Pinpoint the cell where the given text exists, returning its [x, y] midpoint coordinate. 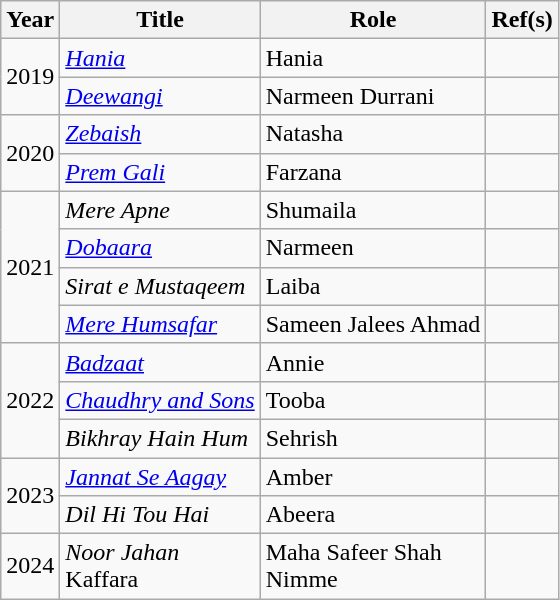
Narmeen Durrani [373, 96]
Chaudhry and Sons [160, 400]
Zebaish [160, 134]
Sameen Jalees Ahmad [373, 324]
Deewangi [160, 96]
Sirat e Mustaqeem [160, 286]
Dobaara [160, 248]
Mere Humsafar [160, 324]
Laiba [373, 286]
Maha Safeer ShahNimme [373, 566]
Mere Apne [160, 210]
2020 [30, 153]
Role [373, 20]
Tooba [373, 400]
Natasha [373, 134]
Ref(s) [522, 20]
Year [30, 20]
Prem Gali [160, 172]
Sehrish [373, 438]
2019 [30, 77]
Bikhray Hain Hum [160, 438]
Amber [373, 477]
2023 [30, 496]
2021 [30, 267]
2022 [30, 400]
Farzana [373, 172]
Narmeen [373, 248]
Annie [373, 362]
Shumaila [373, 210]
2024 [30, 566]
Jannat Se Aagay [160, 477]
Noor JahanKaffara [160, 566]
Abeera [373, 515]
Title [160, 20]
Badzaat [160, 362]
Dil Hi Tou Hai [160, 515]
